Search for the cell housing the specified text and yield its [X, Y] center coordinate. 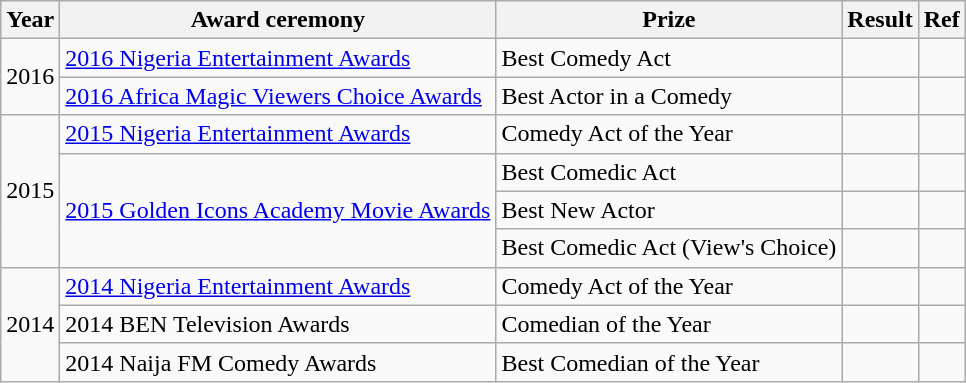
Best Comedic Act [669, 172]
Result [880, 20]
Year [30, 20]
2015 [30, 191]
2014 [30, 324]
Best Actor in a Comedy [669, 96]
Best Comedy Act [669, 58]
Prize [669, 20]
2015 Nigeria Entertainment Awards [278, 134]
2014 BEN Television Awards [278, 324]
Comedian of the Year [669, 324]
2014 Nigeria Entertainment Awards [278, 286]
Award ceremony [278, 20]
2014 Naija FM Comedy Awards [278, 362]
2016 Africa Magic Viewers Choice Awards [278, 96]
2016 [30, 77]
Best Comedian of the Year [669, 362]
2016 Nigeria Entertainment Awards [278, 58]
Best New Actor [669, 210]
Ref [942, 20]
Best Comedic Act (View's Choice) [669, 248]
2015 Golden Icons Academy Movie Awards [278, 210]
